Search for the cell housing the specified text and yield its (X, Y) center coordinate. 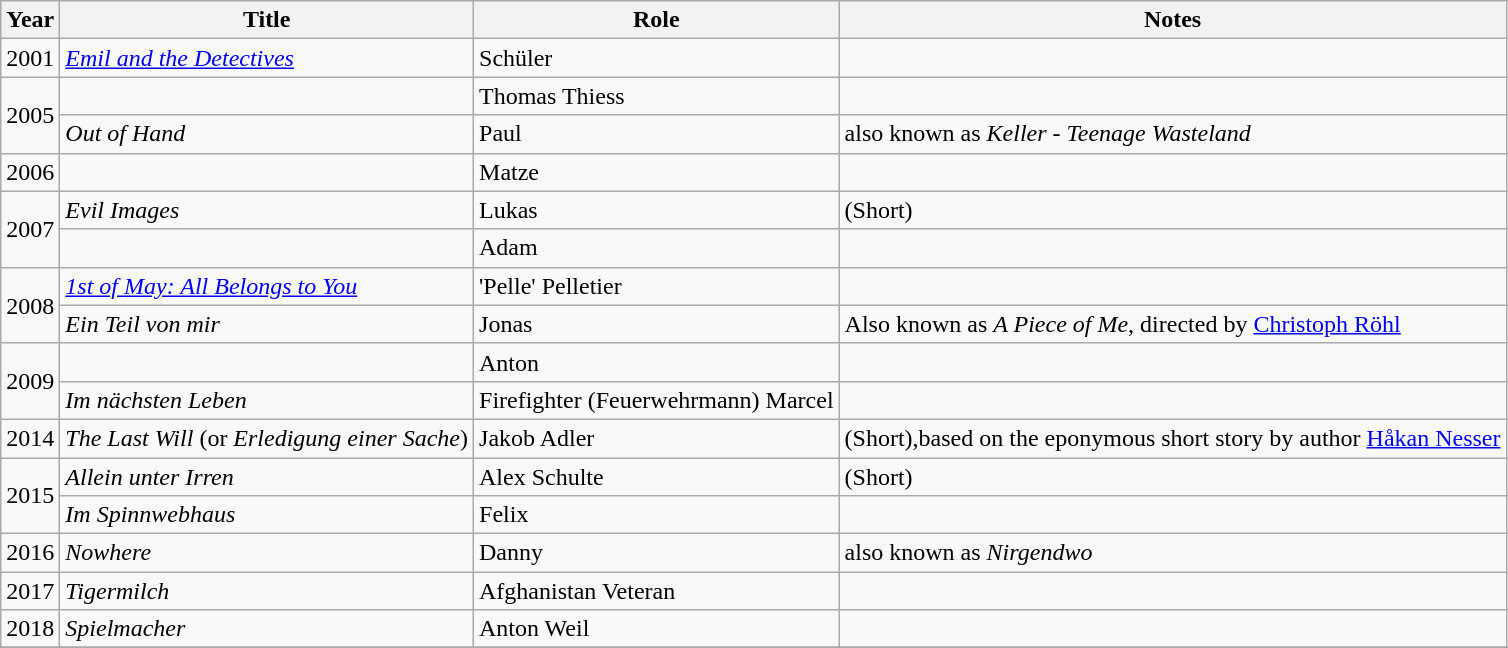
Evil Images (267, 210)
Also known as A Piece of Me, directed by Christoph Röhl (1172, 324)
Afghanistan Veteran (657, 591)
Jonas (657, 324)
Emil and the Detectives (267, 58)
Adam (657, 248)
Jakob Adler (657, 438)
Firefighter (Feuerwehrmann) Marcel (657, 400)
2008 (30, 305)
Im Spinnwebhaus (267, 515)
Schüler (657, 58)
2016 (30, 553)
Year (30, 20)
2005 (30, 115)
2017 (30, 591)
2006 (30, 172)
2015 (30, 496)
also known as Nirgendwo (1172, 553)
also known as Keller - Teenage Wasteland (1172, 134)
(Short),based on the eponymous short story by author Håkan Nesser (1172, 438)
Ein Teil von mir (267, 324)
1st of May: All Belongs to You (267, 286)
Notes (1172, 20)
Spielmacher (267, 629)
Alex Schulte (657, 477)
Danny (657, 553)
2007 (30, 229)
Out of Hand (267, 134)
Paul (657, 134)
Im nächsten Leben (267, 400)
Matze (657, 172)
Nowhere (267, 553)
'Pelle' Pelletier (657, 286)
Allein unter Irren (267, 477)
Felix (657, 515)
Tigermilch (267, 591)
2014 (30, 438)
Title (267, 20)
Lukas (657, 210)
Anton (657, 362)
2018 (30, 629)
Anton Weil (657, 629)
Role (657, 20)
2009 (30, 381)
The Last Will (or Erledigung einer Sache) (267, 438)
2001 (30, 58)
Thomas Thiess (657, 96)
